Find where the given text appears and provide that cell's center as (x, y) coordinate. 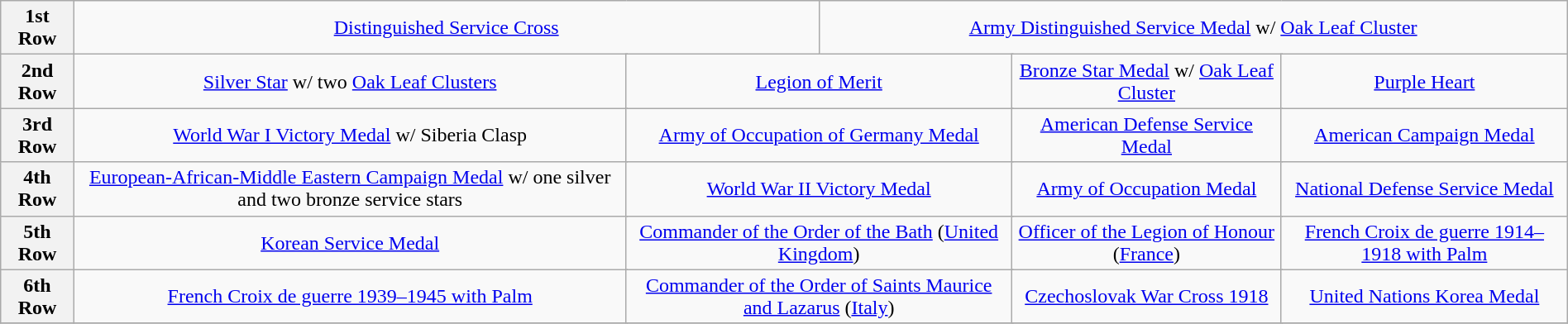
Purple Heart (1424, 81)
Army of Occupation Medal (1146, 188)
European-African-Middle Eastern Campaign Medal w/ one silver and two bronze service stars (350, 188)
French Croix de guerre 1939–1945 with Palm (350, 296)
4th Row (37, 188)
Korean Service Medal (350, 243)
Officer of the Legion of Honour (France) (1146, 243)
Czechoslovak War Cross 1918 (1146, 296)
Commander of the Order of the Bath (United Kingdom) (819, 243)
Commander of the Order of Saints Maurice and Lazarus (Italy) (819, 296)
World War I Victory Medal w/ Siberia Clasp (350, 136)
Silver Star w/ two Oak Leaf Clusters (350, 81)
3rd Row (37, 136)
Bronze Star Medal w/ Oak Leaf Cluster (1146, 81)
French Croix de guerre 1914–1918 with Palm (1424, 243)
1st Row (37, 28)
United Nations Korea Medal (1424, 296)
Distinguished Service Cross (447, 28)
World War II Victory Medal (819, 188)
6th Row (37, 296)
Army Distinguished Service Medal w/ Oak Leaf Cluster (1193, 28)
American Defense Service Medal (1146, 136)
Army of Occupation of Germany Medal (819, 136)
Legion of Merit (819, 81)
2nd Row (37, 81)
American Campaign Medal (1424, 136)
5th Row (37, 243)
National Defense Service Medal (1424, 188)
